Return [X, Y] of the center of cell containing provided text 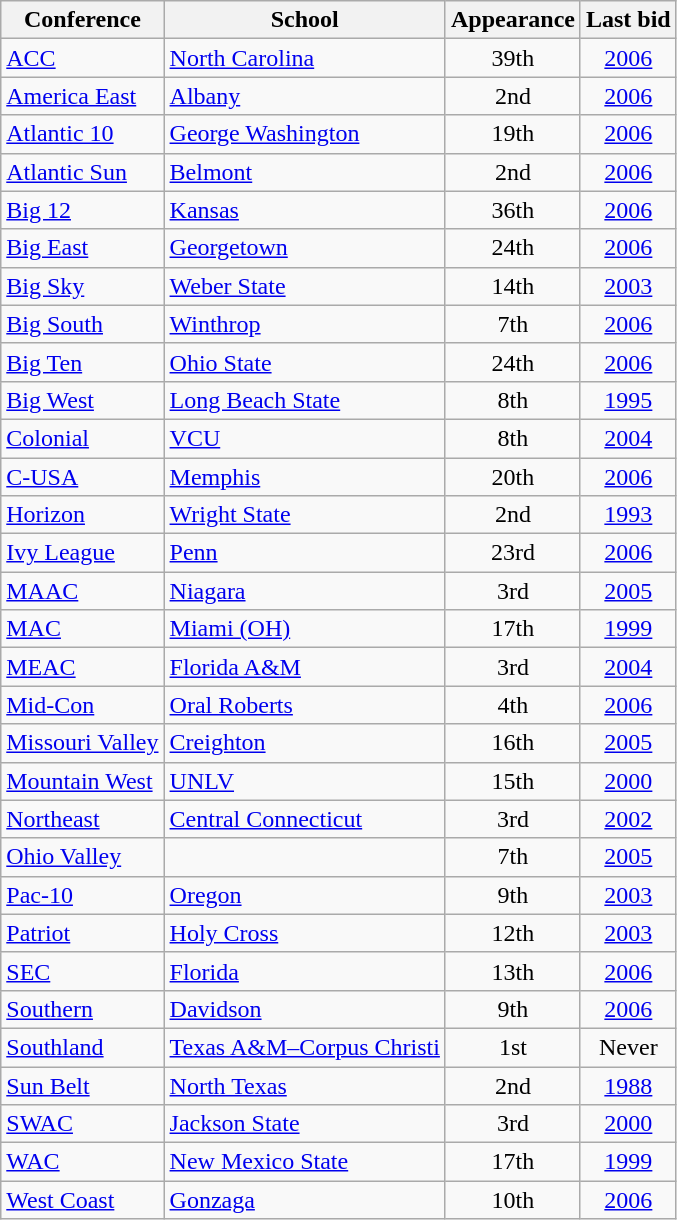
VCU [304, 438]
12th [512, 933]
Penn [304, 553]
Gonzaga [304, 1200]
North Carolina [304, 58]
Long Beach State [304, 400]
23rd [512, 553]
MEAC [82, 667]
New Mexico State [304, 1162]
Winthrop [304, 324]
Niagara [304, 591]
Ivy League [82, 553]
4th [512, 705]
Conference [82, 20]
Jackson State [304, 1124]
Big East [82, 248]
1995 [628, 400]
Last bid [628, 20]
1st [512, 1047]
Weber State [304, 286]
Northeast [82, 819]
Appearance [512, 20]
16th [512, 743]
Davidson [304, 1009]
2002 [628, 819]
1993 [628, 515]
Memphis [304, 477]
West Coast [82, 1200]
George Washington [304, 134]
20th [512, 477]
Atlantic Sun [82, 172]
14th [512, 286]
39th [512, 58]
Miami (OH) [304, 629]
WAC [82, 1162]
Central Connecticut [304, 819]
19th [512, 134]
Colonial [82, 438]
Big Ten [82, 362]
Ohio State [304, 362]
SEC [82, 971]
36th [512, 210]
ACC [82, 58]
C-USA [82, 477]
Mid-Con [82, 705]
Never [628, 1047]
Southland [82, 1047]
Florida [304, 971]
13th [512, 971]
Big 12 [82, 210]
Georgetown [304, 248]
Atlantic 10 [82, 134]
Big Sky [82, 286]
Missouri Valley [82, 743]
Oregon [304, 895]
Mountain West [82, 781]
Florida A&M [304, 667]
UNLV [304, 781]
Wright State [304, 515]
School [304, 20]
Patriot [82, 933]
Pac-10 [82, 895]
Horizon [82, 515]
Creighton [304, 743]
MAAC [82, 591]
MAC [82, 629]
Texas A&M–Corpus Christi [304, 1047]
Kansas [304, 210]
15th [512, 781]
10th [512, 1200]
Big West [82, 400]
Oral Roberts [304, 705]
SWAC [82, 1124]
Ohio Valley [82, 857]
Holy Cross [304, 933]
America East [82, 96]
Albany [304, 96]
Belmont [304, 172]
North Texas [304, 1085]
Southern [82, 1009]
Big South [82, 324]
1988 [628, 1085]
Sun Belt [82, 1085]
